Return [X, Y] of the center of cell containing provided text 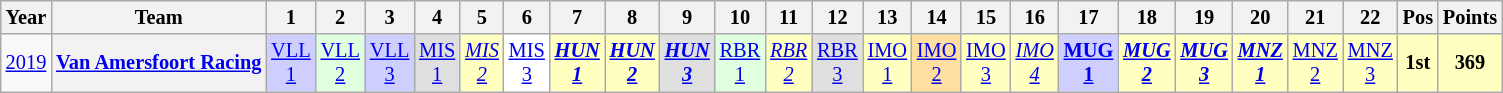
HUN3 [688, 63]
9 [688, 17]
VLL2 [340, 63]
11 [788, 17]
1st [1418, 63]
20 [1260, 17]
21 [1316, 17]
Van Amersfoort Racing [158, 63]
RBR3 [837, 63]
MIS2 [482, 63]
MNZ1 [1260, 63]
2019 [26, 63]
15 [986, 17]
VLL3 [390, 63]
19 [1204, 17]
IMO2 [936, 63]
IMO1 [888, 63]
10 [740, 17]
7 [578, 17]
3 [390, 17]
MNZ3 [1370, 63]
2 [340, 17]
6 [527, 17]
17 [1089, 17]
Year [26, 17]
18 [1146, 17]
Team [158, 17]
RBR2 [788, 63]
8 [632, 17]
369 [1470, 63]
Points [1470, 17]
22 [1370, 17]
MUG2 [1146, 63]
MIS1 [437, 63]
HUN1 [578, 63]
IMO4 [1035, 63]
5 [482, 17]
MNZ2 [1316, 63]
VLL1 [290, 63]
MUG3 [1204, 63]
MUG1 [1089, 63]
16 [1035, 17]
HUN2 [632, 63]
4 [437, 17]
Pos [1418, 17]
IMO3 [986, 63]
12 [837, 17]
MIS3 [527, 63]
14 [936, 17]
13 [888, 17]
RBR1 [740, 63]
1 [290, 17]
